Extract the [X, Y] coordinate from the center of the cell holding the provided text.  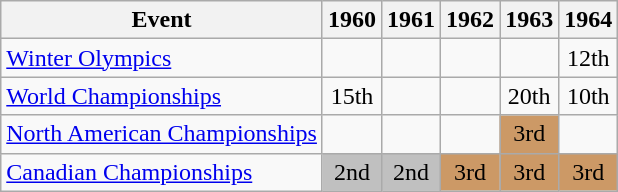
North American Championships [162, 134]
15th [352, 96]
10th [588, 96]
12th [588, 58]
1960 [352, 20]
Event [162, 20]
20th [530, 96]
World Championships [162, 96]
1964 [588, 20]
1961 [412, 20]
Canadian Championships [162, 172]
1962 [470, 20]
1963 [530, 20]
Winter Olympics [162, 58]
